Search for the cell housing the specified text and yield its (X, Y) center coordinate. 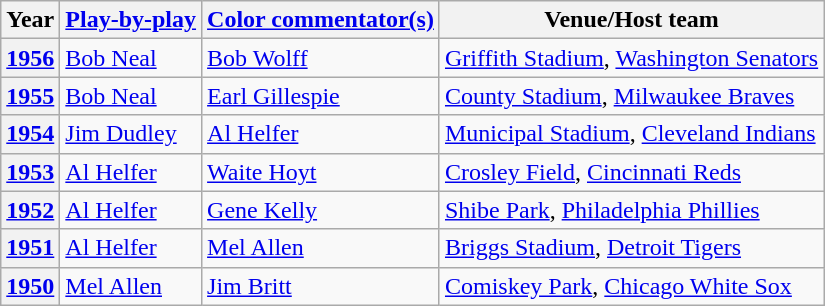
Crosley Field, Cincinnati Reds (631, 172)
Play-by-play (131, 20)
1956 (30, 58)
Venue/Host team (631, 20)
Comiskey Park, Chicago White Sox (631, 286)
Jim Britt (321, 286)
Griffith Stadium, Washington Senators (631, 58)
Jim Dudley (131, 134)
Earl Gillespie (321, 96)
Briggs Stadium, Detroit Tigers (631, 248)
County Stadium, Milwaukee Braves (631, 96)
1954 (30, 134)
Gene Kelly (321, 210)
1953 (30, 172)
1950 (30, 286)
Year (30, 20)
Municipal Stadium, Cleveland Indians (631, 134)
Bob Wolff (321, 58)
Shibe Park, Philadelphia Phillies (631, 210)
Color commentator(s) (321, 20)
Waite Hoyt (321, 172)
1952 (30, 210)
1955 (30, 96)
1951 (30, 248)
